For the text-containing cell, return its midpoint in (x, y) coordinate format. 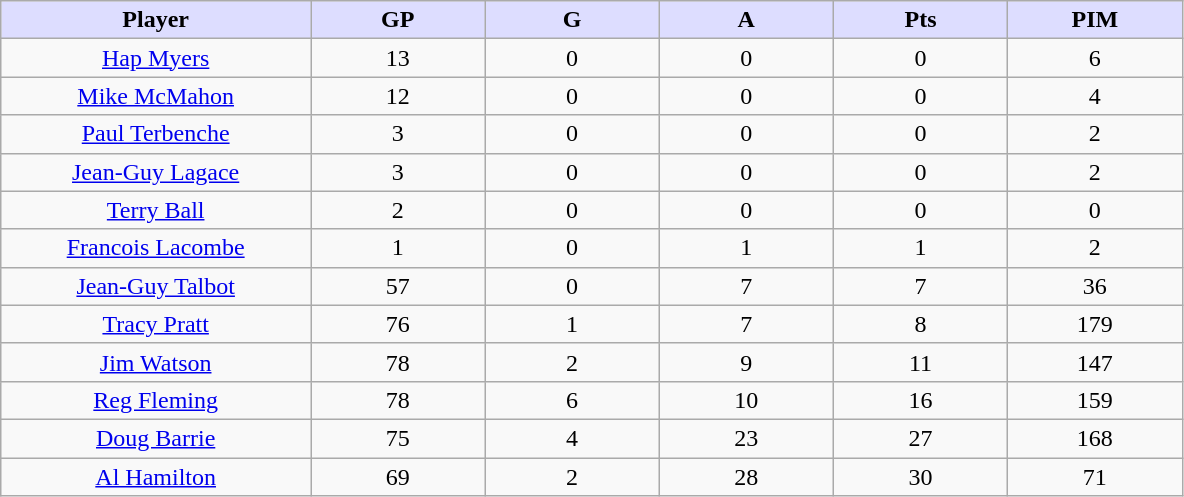
10 (746, 400)
23 (746, 438)
Hap Myers (156, 58)
13 (398, 58)
16 (920, 400)
9 (746, 362)
Jim Watson (156, 362)
Jean-Guy Talbot (156, 286)
Paul Terbenche (156, 134)
Reg Fleming (156, 400)
12 (398, 96)
168 (1095, 438)
147 (1095, 362)
28 (746, 477)
36 (1095, 286)
A (746, 20)
159 (1095, 400)
27 (920, 438)
71 (1095, 477)
76 (398, 324)
69 (398, 477)
G (572, 20)
PIM (1095, 20)
Pts (920, 20)
Terry Ball (156, 210)
Player (156, 20)
30 (920, 477)
GP (398, 20)
Mike McMahon (156, 96)
11 (920, 362)
75 (398, 438)
Jean-Guy Lagace (156, 172)
Francois Lacombe (156, 248)
57 (398, 286)
Doug Barrie (156, 438)
179 (1095, 324)
8 (920, 324)
Tracy Pratt (156, 324)
Al Hamilton (156, 477)
